Scan for the cell matching the given text and deliver its (x, y) coordinate at center. 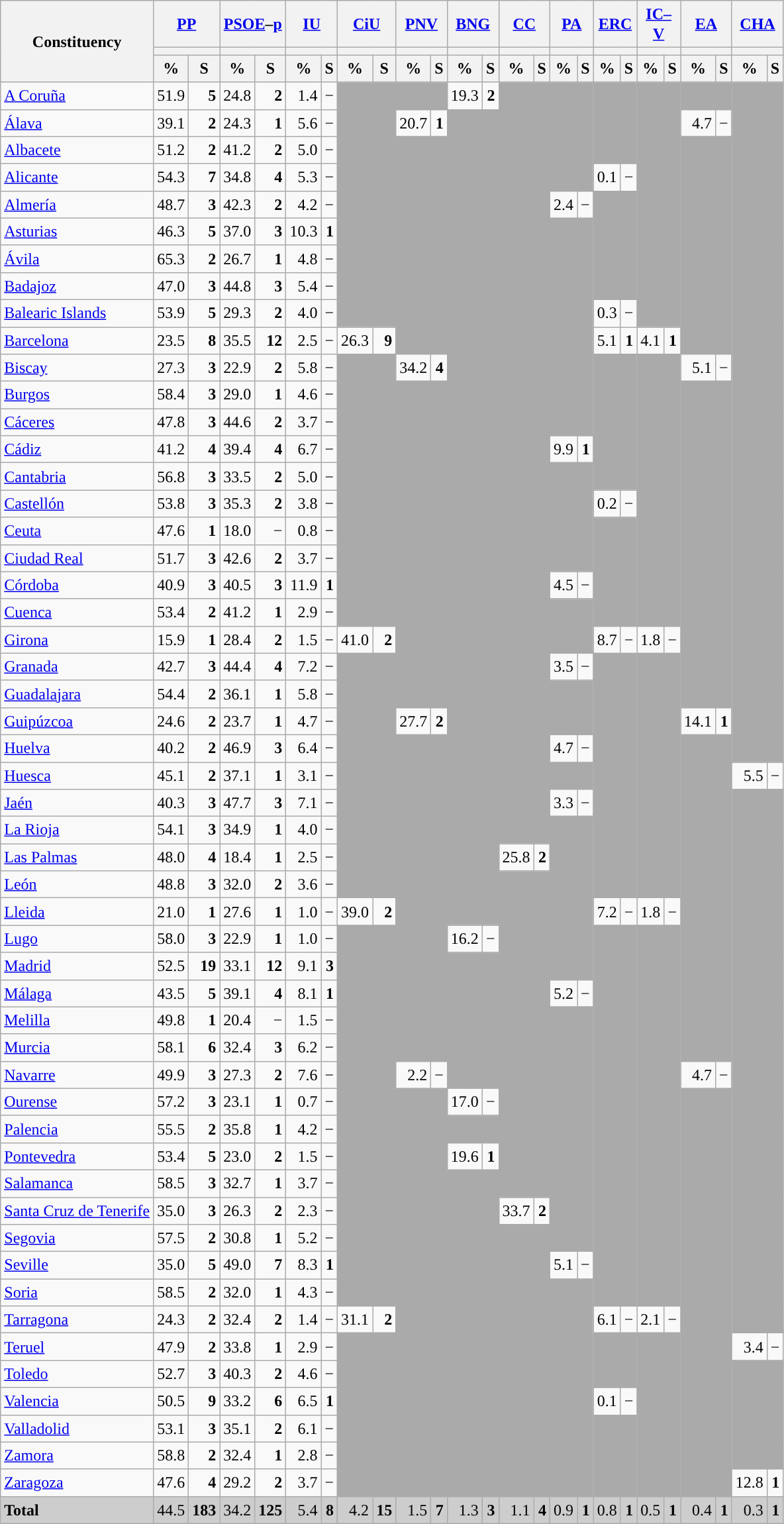
León (77, 885)
Jaén (77, 803)
8.1 (303, 993)
Álava (77, 123)
47.7 (237, 803)
32.7 (237, 1183)
14.1 (698, 721)
53.1 (171, 1428)
8.7 (607, 640)
Ceuta (77, 531)
Las Palmas (77, 857)
58.0 (171, 939)
5.6 (303, 123)
125 (270, 1510)
EA (707, 24)
1.3 (465, 1510)
51.7 (171, 558)
Lugo (77, 939)
Almería (77, 204)
54.3 (171, 178)
CiU (367, 24)
Valladolid (77, 1428)
2.4 (563, 204)
58.4 (171, 395)
La Rioja (77, 831)
2.2 (413, 1074)
10.3 (303, 232)
19.6 (465, 1156)
Badajoz (77, 286)
BNG (473, 24)
IU (312, 24)
47.9 (171, 1347)
48.7 (171, 204)
18.0 (237, 531)
53.9 (171, 313)
58.8 (171, 1456)
50.5 (171, 1401)
1.1 (516, 1510)
3.6 (303, 885)
3.5 (563, 666)
Madrid (77, 966)
35.3 (237, 503)
4.5 (563, 585)
6.2 (303, 1048)
56.8 (171, 477)
18.4 (237, 857)
0.7 (303, 1102)
49.0 (237, 1265)
4.3 (303, 1293)
Barcelona (77, 340)
16.2 (465, 939)
23.0 (237, 1156)
40.9 (171, 585)
39.4 (237, 449)
12.8 (750, 1482)
Total (77, 1510)
Córdoba (77, 585)
7.6 (303, 1074)
Murcia (77, 1048)
44.8 (237, 286)
8.3 (303, 1265)
21.0 (171, 911)
Palencia (77, 1129)
9.1 (303, 966)
Pontevedra (77, 1156)
40.5 (237, 585)
47.8 (171, 423)
11.9 (303, 585)
Soria (77, 1293)
5.5 (750, 775)
Melilla (77, 1020)
44.5 (171, 1510)
Balearic Islands (77, 313)
Lleida (77, 911)
53.8 (171, 503)
Cuenca (77, 612)
33.1 (237, 966)
23.5 (171, 340)
44.6 (237, 423)
Navarre (77, 1074)
Albacete (77, 150)
3.1 (303, 775)
47.0 (171, 286)
PA (571, 24)
4.1 (650, 340)
Huelva (77, 748)
Segovia (77, 1239)
57.2 (171, 1102)
48.0 (171, 857)
36.1 (237, 694)
3.8 (303, 503)
Toledo (77, 1374)
0.5 (650, 1510)
57.5 (171, 1239)
0.4 (698, 1510)
37.1 (237, 775)
2.3 (303, 1211)
42.3 (237, 204)
27.6 (237, 911)
34.9 (237, 831)
52.7 (171, 1374)
Málaga (77, 993)
19.3 (465, 95)
29.0 (237, 395)
58.1 (171, 1048)
3.3 (563, 803)
Zamora (77, 1456)
A Coruña (77, 95)
23.7 (237, 721)
24.8 (237, 95)
PNV (422, 24)
Guipúzcoa (77, 721)
20.4 (237, 1020)
42.7 (171, 666)
35.8 (237, 1129)
55.5 (171, 1129)
49.9 (171, 1074)
33.5 (237, 477)
37.0 (237, 232)
33.2 (237, 1401)
49.8 (171, 1020)
20.7 (413, 123)
27.7 (413, 721)
Zaragoza (77, 1482)
52.5 (171, 966)
183 (204, 1510)
Valencia (77, 1401)
Cádiz (77, 449)
48.8 (171, 885)
29.2 (237, 1482)
Castellón (77, 503)
46.9 (237, 748)
Guadalajara (77, 694)
51.9 (171, 95)
ERC (615, 24)
45.1 (171, 775)
25.8 (516, 857)
24.6 (171, 721)
54.4 (171, 694)
CHA (758, 24)
0.2 (607, 503)
17.0 (465, 1102)
Seville (77, 1265)
44.4 (237, 666)
Constituency (77, 41)
Asturias (77, 232)
33.7 (516, 1211)
Teruel (77, 1347)
PSOE–p (253, 24)
41.0 (355, 640)
29.3 (237, 313)
Cantabria (77, 477)
CC (524, 24)
40.2 (171, 748)
51.2 (171, 150)
31.1 (355, 1319)
6.7 (303, 449)
Biscay (77, 368)
35.1 (237, 1428)
IC–V (659, 24)
65.3 (171, 258)
3.4 (750, 1347)
2.1 (650, 1319)
Tarragona (77, 1319)
Ourense (77, 1102)
26.7 (237, 258)
23.1 (237, 1102)
42.6 (237, 558)
Granada (77, 666)
Ávila (77, 258)
15 (384, 1510)
19 (204, 966)
PP (187, 24)
Alicante (77, 178)
46.3 (171, 232)
15.9 (171, 640)
Huesca (77, 775)
5.3 (303, 178)
0.9 (563, 1510)
28.4 (237, 640)
6.4 (303, 748)
43.5 (171, 993)
Santa Cruz de Tenerife (77, 1211)
4.8 (303, 258)
39.0 (355, 911)
30.8 (237, 1239)
Salamanca (77, 1183)
35.5 (237, 340)
Cáceres (77, 423)
Burgos (77, 395)
54.1 (171, 831)
2.8 (303, 1456)
34.8 (237, 178)
6.5 (303, 1401)
Ciudad Real (77, 558)
33.8 (237, 1347)
Girona (77, 640)
9.9 (563, 449)
7.1 (303, 803)
